Search for the cell housing the specified text and yield its [x, y] center coordinate. 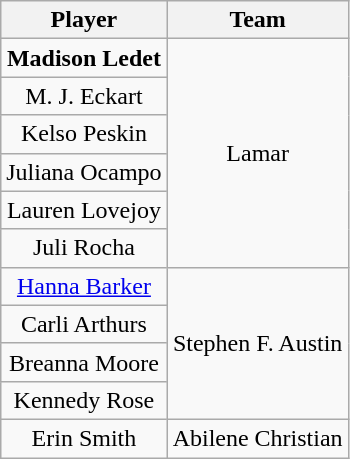
Carli Arthurs [84, 324]
Kelso Peskin [84, 134]
Hanna Barker [84, 286]
Breanna Moore [84, 362]
Player [84, 20]
Madison Ledet [84, 58]
Lauren Lovejoy [84, 210]
M. J. Eckart [84, 96]
Juli Rocha [84, 248]
Erin Smith [84, 438]
Abilene Christian [258, 438]
Team [258, 20]
Kennedy Rose [84, 400]
Lamar [258, 153]
Stephen F. Austin [258, 343]
Juliana Ocampo [84, 172]
